Capture the cell that displays the provided text and extract its (x, y) central coordinate. 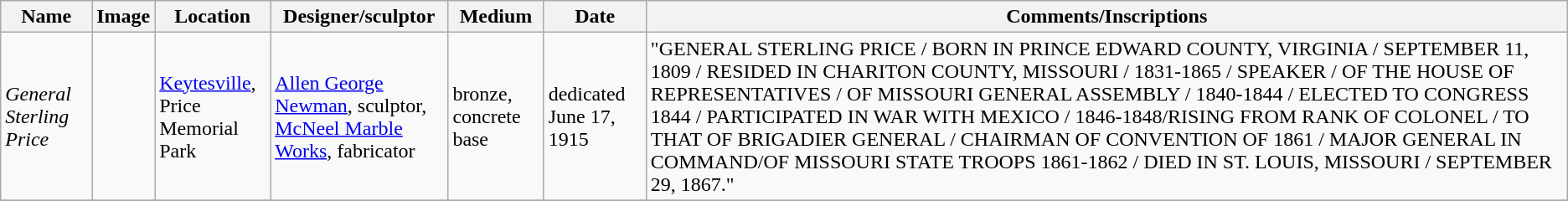
Name (47, 17)
Date (595, 17)
Designer/sculptor (359, 17)
Keytesville,Price Memorial Park (213, 116)
Location (213, 17)
Medium (496, 17)
Allen George Newman, sculptor,McNeel Marble Works, fabricator (359, 116)
bronze, concrete base (496, 116)
Comments/Inscriptions (1106, 17)
Image (124, 17)
dedicated June 17, 1915 (595, 116)
General Sterling Price (47, 116)
